Search for the cell housing the specified text and yield its (x, y) center coordinate. 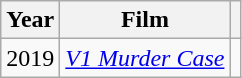
Film (145, 20)
Year (30, 20)
2019 (30, 58)
V1 Murder Case (145, 58)
